Find where the given text appears and provide that cell's center as (X, Y) coordinate. 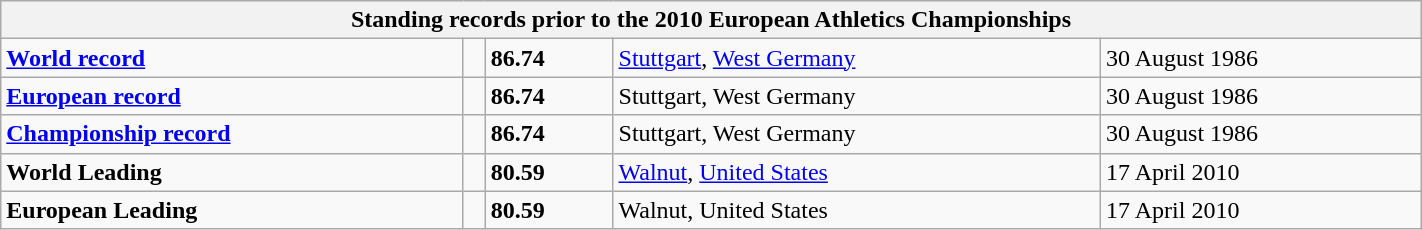
European Leading (232, 210)
World record (232, 58)
World Leading (232, 172)
Championship record (232, 134)
Standing records prior to the 2010 European Athletics Championships (711, 20)
European record (232, 96)
